Return the (X, Y) coordinate for the center point of the cell that contains the specified text.  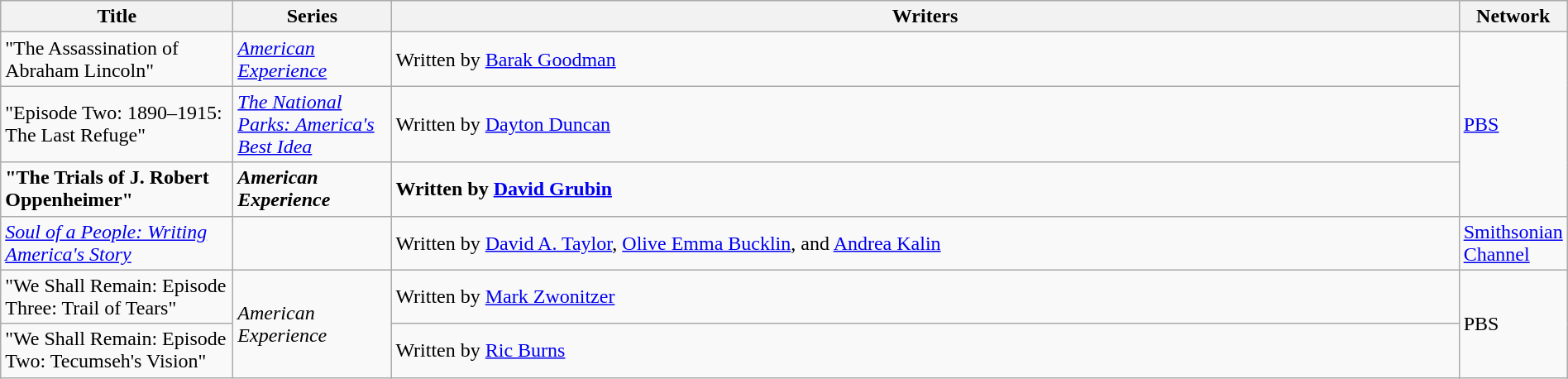
"The Trials of J. Robert Oppenheimer" (117, 189)
Series (313, 17)
"The Assassination of Abraham Lincoln" (117, 60)
Title (117, 17)
Network (1513, 17)
Smithsonian Channel (1513, 243)
"Episode Two: 1890–1915: The Last Refuge" (117, 124)
"We Shall Remain: Episode Three: Trail of Tears" (117, 296)
The National Parks: America's Best Idea (313, 124)
Written by David A. Taylor, Olive Emma Bucklin, and Andrea Kalin (925, 243)
Written by Barak Goodman (925, 60)
Written by Mark Zwonitzer (925, 296)
Written by Ric Burns (925, 351)
Written by David Grubin (925, 189)
Written by Dayton Duncan (925, 124)
Writers (925, 17)
Soul of a People: Writing America's Story (117, 243)
"We Shall Remain: Episode Two: Tecumseh's Vision" (117, 351)
